Locate the cell with the specified text and output its [X, Y] center coordinate. 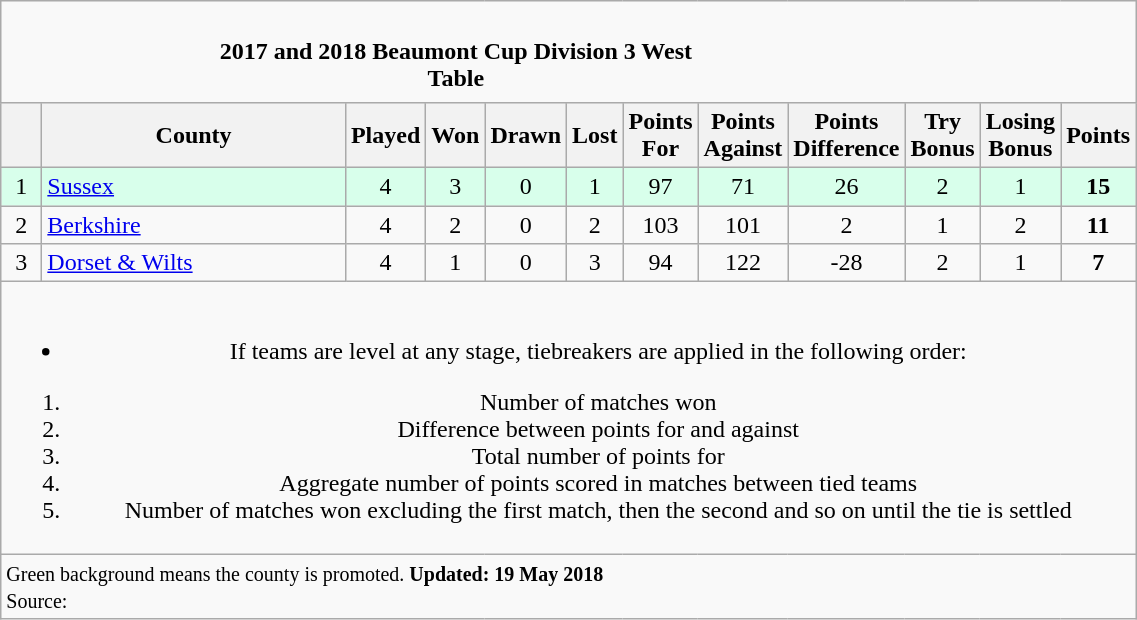
Points Against [743, 134]
101 [743, 225]
Berkshire [194, 225]
7 [1098, 263]
Played [385, 134]
Sussex [194, 186]
94 [660, 263]
71 [743, 186]
122 [743, 263]
Points Difference [846, 134]
11 [1098, 225]
97 [660, 186]
Drawn [526, 134]
Points For [660, 134]
-28 [846, 263]
26 [846, 186]
County [194, 134]
103 [660, 225]
Won [456, 134]
Green background means the county is promoted. Updated: 19 May 2018Source: [568, 586]
Try Bonus [942, 134]
Points [1098, 134]
Lost [595, 134]
Dorset & Wilts [194, 263]
Losing Bonus [1020, 134]
15 [1098, 186]
